For the text-containing cell, return its midpoint in (X, Y) coordinate format. 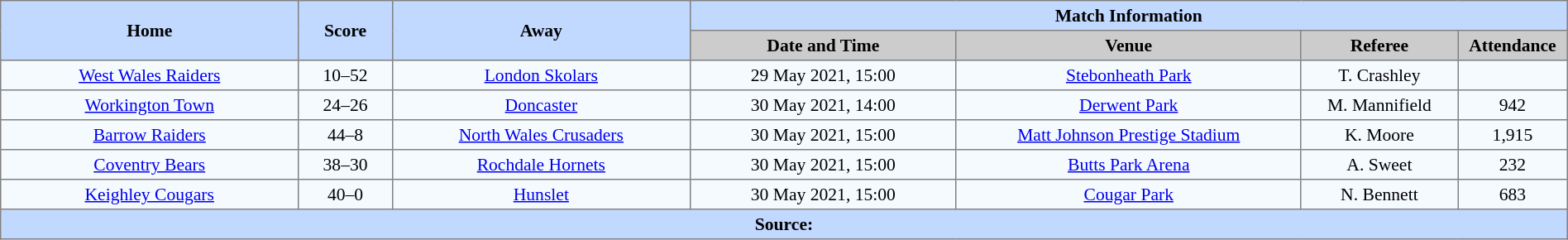
T. Crashley (1379, 75)
38–30 (346, 165)
Away (541, 31)
Source: (784, 224)
Date and Time (823, 46)
M. Mannifield (1379, 105)
Coventry Bears (150, 165)
Cougar Park (1128, 194)
K. Moore (1379, 135)
Derwent Park (1128, 105)
10–52 (346, 75)
London Skolars (541, 75)
30 May 2021, 14:00 (823, 105)
Match Information (1128, 16)
Hunslet (541, 194)
Venue (1128, 46)
Attendance (1513, 46)
29 May 2021, 15:00 (823, 75)
Butts Park Arena (1128, 165)
683 (1513, 194)
24–26 (346, 105)
Stebonheath Park (1128, 75)
Score (346, 31)
Barrow Raiders (150, 135)
N. Bennett (1379, 194)
North Wales Crusaders (541, 135)
Home (150, 31)
942 (1513, 105)
Referee (1379, 46)
A. Sweet (1379, 165)
232 (1513, 165)
1,915 (1513, 135)
Rochdale Hornets (541, 165)
West Wales Raiders (150, 75)
Doncaster (541, 105)
Keighley Cougars (150, 194)
44–8 (346, 135)
40–0 (346, 194)
Workington Town (150, 105)
Matt Johnson Prestige Stadium (1128, 135)
